Capture the cell that displays the provided text and extract its [X, Y] central coordinate. 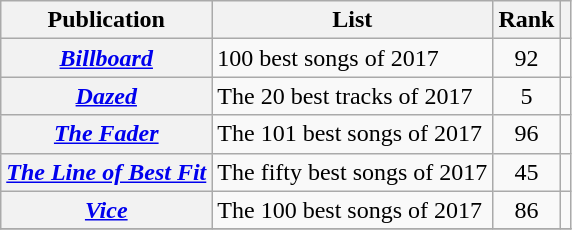
96 [526, 134]
The 100 best songs of 2017 [352, 210]
The 101 best songs of 2017 [352, 134]
Dazed [106, 96]
Rank [526, 20]
Vice [106, 210]
Publication [106, 20]
List [352, 20]
86 [526, 210]
The fifty best songs of 2017 [352, 172]
The Fader [106, 134]
The 20 best tracks of 2017 [352, 96]
45 [526, 172]
92 [526, 58]
Billboard [106, 58]
5 [526, 96]
The Line of Best Fit [106, 172]
100 best songs of 2017 [352, 58]
